Detect which cell encompasses the target text, then output its (X, Y) center coordinate. 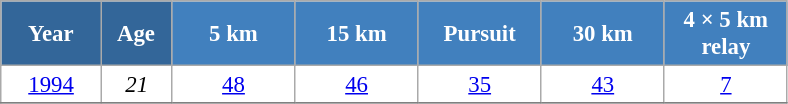
35 (480, 85)
21 (136, 85)
Age (136, 34)
30 km (602, 34)
5 km (234, 34)
48 (234, 85)
7 (726, 85)
15 km (356, 34)
4 × 5 km relay (726, 34)
46 (356, 85)
Year (52, 34)
43 (602, 85)
1994 (52, 85)
Pursuit (480, 34)
